Detect which cell encompasses the target text, then output its (X, Y) center coordinate. 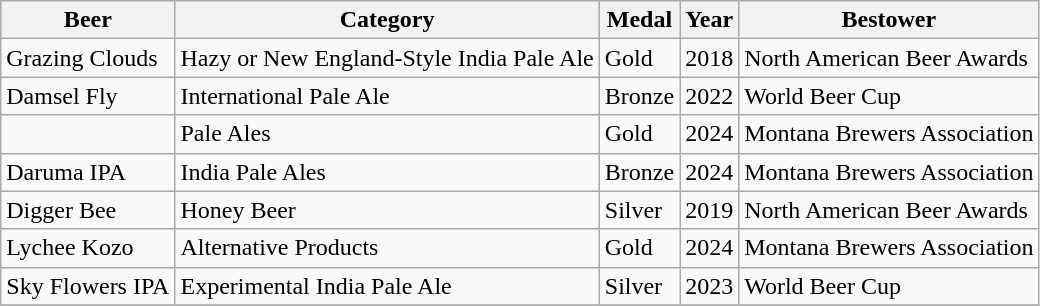
Honey Beer (387, 210)
Year (710, 20)
Pale Ales (387, 134)
Lychee Kozo (88, 248)
Category (387, 20)
Beer (88, 20)
Digger Bee (88, 210)
Sky Flowers IPA (88, 286)
Daruma IPA (88, 172)
Experimental India Pale Ale (387, 286)
Medal (639, 20)
Grazing Clouds (88, 58)
2019 (710, 210)
India Pale Ales (387, 172)
Alternative Products (387, 248)
International Pale Ale (387, 96)
Bestower (889, 20)
2023 (710, 286)
2022 (710, 96)
2018 (710, 58)
Hazy or New England-Style India Pale Ale (387, 58)
Damsel Fly (88, 96)
